Provide the [X, Y] coordinate of the cell's center where the given text is located.  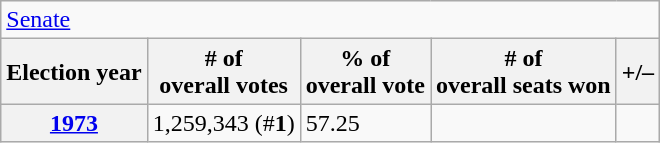
1973 [74, 123]
# ofoverall seats won [524, 72]
+/– [638, 72]
% ofoverall vote [365, 72]
Election year [74, 72]
57.25 [365, 123]
Senate [330, 20]
# ofoverall votes [224, 72]
1,259,343 (#1) [224, 123]
